Scan for the cell matching the given text and deliver its [X, Y] coordinate at center. 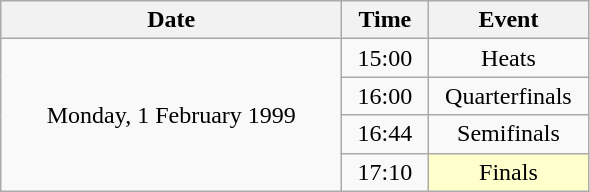
Semifinals [508, 134]
Date [172, 20]
17:10 [385, 172]
Monday, 1 February 1999 [172, 115]
Finals [508, 172]
Event [508, 20]
15:00 [385, 58]
Heats [508, 58]
16:44 [385, 134]
Time [385, 20]
16:00 [385, 96]
Quarterfinals [508, 96]
